Find where the given text appears and provide that cell's center as (X, Y) coordinate. 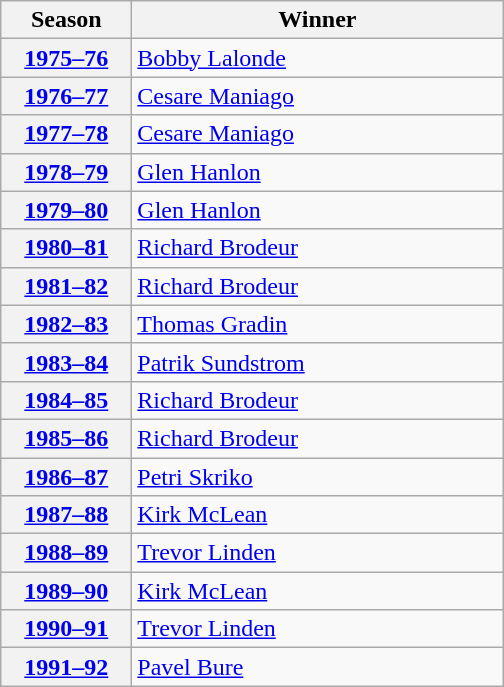
1977–78 (66, 134)
1983–84 (66, 362)
1990–91 (66, 629)
1988–89 (66, 553)
1979–80 (66, 210)
Patrik Sundstrom (318, 362)
1976–77 (66, 96)
Bobby Lalonde (318, 58)
1989–90 (66, 591)
Petri Skriko (318, 477)
1984–85 (66, 400)
1991–92 (66, 667)
1987–88 (66, 515)
1981–82 (66, 286)
Thomas Gradin (318, 324)
1986–87 (66, 477)
Winner (318, 20)
Pavel Bure (318, 667)
Season (66, 20)
1982–83 (66, 324)
1975–76 (66, 58)
1985–86 (66, 438)
1978–79 (66, 172)
1980–81 (66, 248)
